Return the (x, y) coordinate for the center point of the cell that contains the specified text.  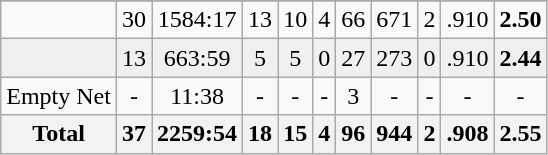
Empty Net (59, 96)
944 (394, 134)
2.50 (520, 20)
2259:54 (198, 134)
3 (354, 96)
2.44 (520, 58)
18 (260, 134)
27 (354, 58)
15 (296, 134)
.908 (468, 134)
37 (134, 134)
11:38 (198, 96)
663:59 (198, 58)
10 (296, 20)
273 (394, 58)
Total (59, 134)
66 (354, 20)
2.55 (520, 134)
1584:17 (198, 20)
30 (134, 20)
96 (354, 134)
671 (394, 20)
